Capture the cell that displays the provided text and extract its [X, Y] central coordinate. 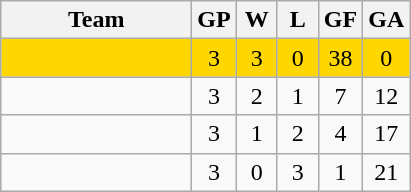
4 [340, 134]
W [256, 20]
21 [386, 172]
17 [386, 134]
38 [340, 58]
7 [340, 96]
12 [386, 96]
Team [96, 20]
GP [214, 20]
L [298, 20]
GF [340, 20]
GA [386, 20]
